Provide the (X, Y) coordinate of the cell's center where the given text is located.  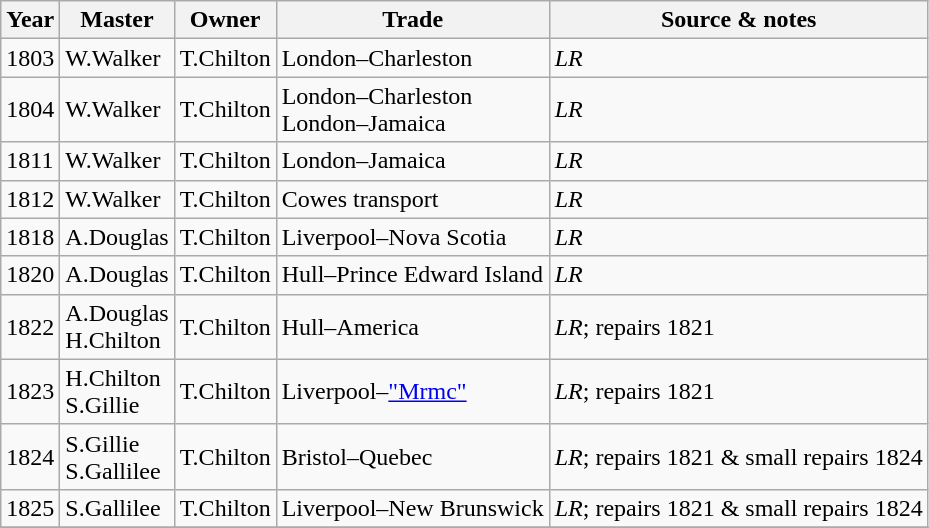
A.DouglasH.Chilton (117, 326)
S.Gallilee (117, 508)
Hull–Prince Edward Island (412, 275)
Year (30, 20)
1812 (30, 199)
1818 (30, 237)
1804 (30, 110)
H.ChiltonS.Gillie (117, 392)
Liverpool–New Brunswick (412, 508)
Master (117, 20)
London–Charleston (412, 58)
1811 (30, 161)
Liverpool–Nova Scotia (412, 237)
Trade (412, 20)
1823 (30, 392)
1824 (30, 456)
Cowes transport (412, 199)
London–CharlestonLondon–Jamaica (412, 110)
1825 (30, 508)
1822 (30, 326)
London–Jamaica (412, 161)
Hull–America (412, 326)
1820 (30, 275)
S.GillieS.Gallilee (117, 456)
Source & notes (738, 20)
Owner (225, 20)
1803 (30, 58)
Bristol–Quebec (412, 456)
Liverpool–"Mrmc" (412, 392)
